Pinpoint the cell where the given text exists, returning its (X, Y) midpoint coordinate. 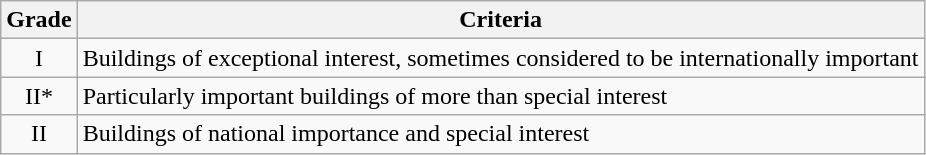
Buildings of exceptional interest, sometimes considered to be internationally important (500, 58)
Particularly important buildings of more than special interest (500, 96)
II* (39, 96)
I (39, 58)
Grade (39, 20)
Buildings of national importance and special interest (500, 134)
Criteria (500, 20)
II (39, 134)
